Output the (X, Y) coordinate of the center of the cell containing the given text.  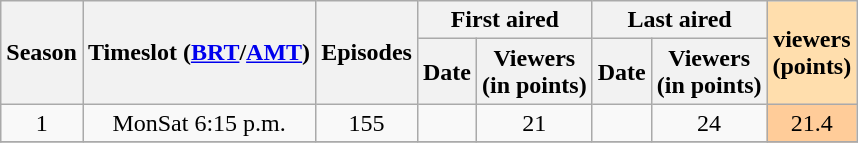
Episodes (367, 52)
24 (709, 123)
155 (367, 123)
viewers (points) (812, 52)
Last aired (680, 20)
21 (534, 123)
Season (42, 52)
MonSat 6:15 p.m. (198, 123)
1 (42, 123)
Timeslot (BRT/AMT) (198, 52)
21.4 (812, 123)
First aired (504, 20)
